Return (x, y) of the center of cell containing provided text 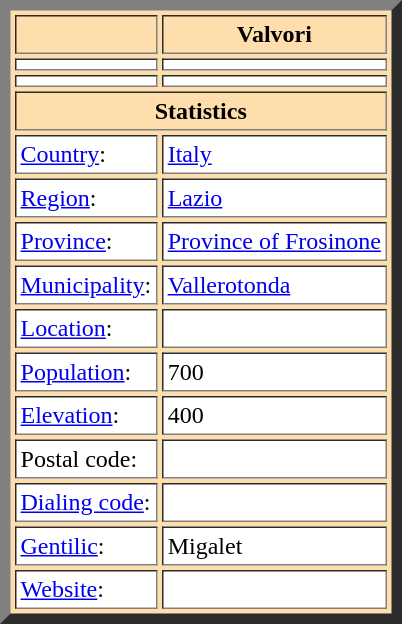
Province: (86, 242)
Valvori (274, 34)
Location: (86, 328)
Migalet (274, 546)
Municipality: (86, 286)
Gentilic: (86, 546)
Region: (86, 198)
Dialing code: (86, 502)
Statistics (201, 112)
Website: (86, 590)
700 (274, 372)
Country: (86, 154)
400 (274, 416)
Postal code: (86, 460)
Italy (274, 154)
Elevation: (86, 416)
Lazio (274, 198)
Population: (86, 372)
Province of Frosinone (274, 242)
Vallerotonda (274, 286)
